Extract the (x, y) coordinate from the center of the cell holding the provided text.  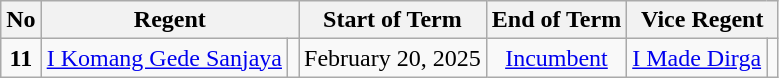
February 20, 2025 (393, 58)
11 (21, 58)
Incumbent (556, 58)
Vice Regent (702, 20)
I Made Dirga (697, 58)
I Komang Gede Sanjaya (164, 58)
Start of Term (393, 20)
End of Term (556, 20)
No (21, 20)
Regent (170, 20)
